Pinpoint the cell where the given text exists, returning its [x, y] midpoint coordinate. 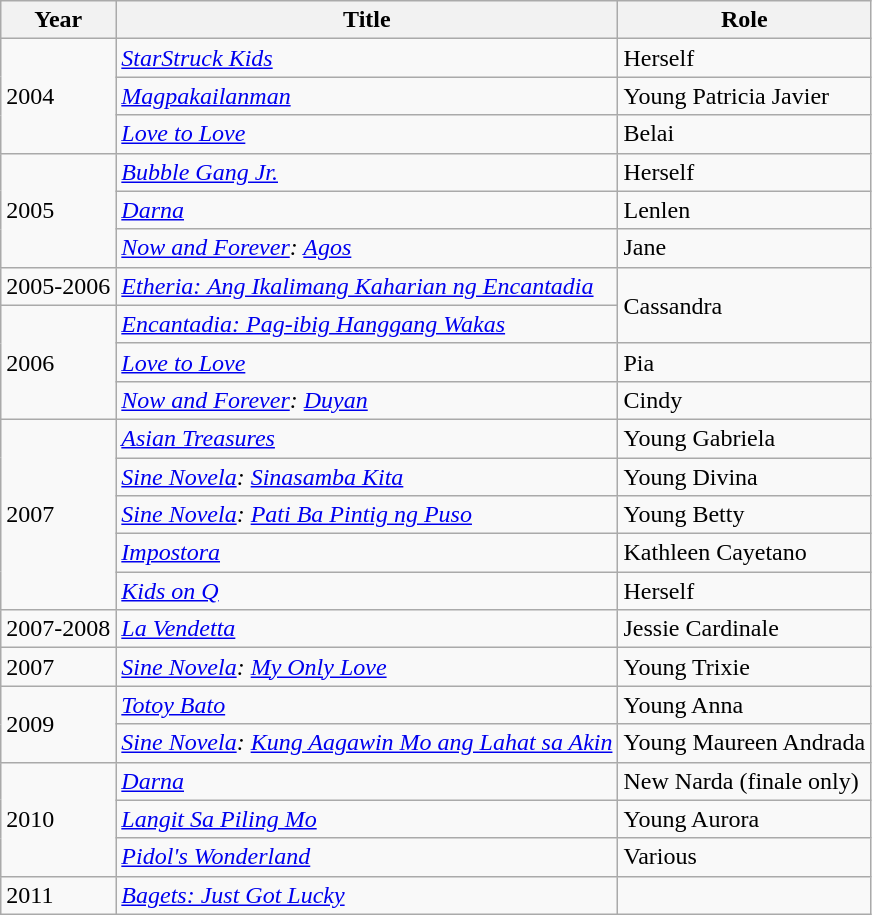
Young Patricia Javier [744, 96]
Totoy Bato [367, 705]
Year [58, 20]
Bubble Gang Jr. [367, 172]
Bagets: Just Got Lucky [367, 895]
Young Maureen Andrada [744, 743]
2004 [58, 96]
2006 [58, 362]
La Vendetta [367, 629]
Now and Forever: Agos [367, 248]
Impostora [367, 553]
Young Divina [744, 477]
Jessie Cardinale [744, 629]
Cindy [744, 400]
Title [367, 20]
Sine Novela: Kung Aagawin Mo ang Lahat sa Akin [367, 743]
Role [744, 20]
Sine Novela: My Only Love [367, 667]
2011 [58, 895]
Sine Novela: Sinasamba Kita [367, 477]
Cassandra [744, 305]
Young Gabriela [744, 438]
Sine Novela: Pati Ba Pintig ng Puso [367, 515]
2010 [58, 819]
2005-2006 [58, 286]
Lenlen [744, 210]
Pia [744, 362]
Now and Forever: Duyan [367, 400]
Etheria: Ang Ikalimang Kaharian ng Encantadia [367, 286]
Young Betty [744, 515]
Magpakailanman [367, 96]
Pidol's Wonderland [367, 857]
Asian Treasures [367, 438]
2009 [58, 724]
Various [744, 857]
2007-2008 [58, 629]
Young Anna [744, 705]
StarStruck Kids [367, 58]
Belai [744, 134]
New Narda (finale only) [744, 781]
Jane [744, 248]
Kids on Q [367, 591]
Young Aurora [744, 819]
Young Trixie [744, 667]
Encantadia: Pag-ibig Hanggang Wakas [367, 324]
2005 [58, 210]
Langit Sa Piling Mo [367, 819]
Kathleen Cayetano [744, 553]
